For the text-containing cell, return its midpoint in [x, y] coordinate format. 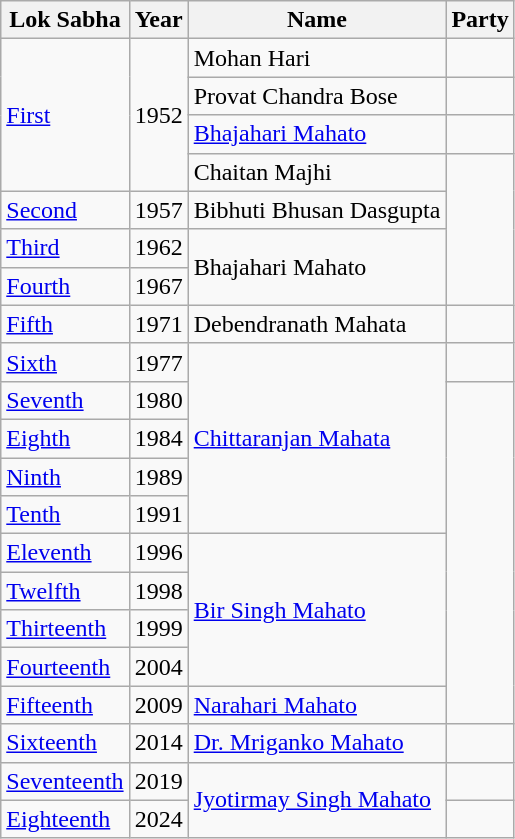
1991 [158, 515]
Eleventh [65, 553]
Name [317, 20]
Chittaranjan Mahata [317, 438]
Ninth [65, 477]
Third [65, 248]
1999 [158, 629]
2004 [158, 667]
1984 [158, 438]
Twelfth [65, 591]
Party [480, 20]
2019 [158, 781]
1989 [158, 477]
Seventh [65, 400]
1977 [158, 362]
Sixth [65, 362]
Tenth [65, 515]
Seventeenth [65, 781]
Fifteenth [65, 705]
Fourth [65, 286]
Lok Sabha [65, 20]
Provat Chandra Bose [317, 96]
Bibhuti Bhusan Dasgupta [317, 210]
Fifth [65, 324]
Chaitan Majhi [317, 172]
1952 [158, 115]
2024 [158, 819]
Thirteenth [65, 629]
1998 [158, 591]
Mohan Hari [317, 58]
1996 [158, 553]
1962 [158, 248]
2009 [158, 705]
1980 [158, 400]
Sixteenth [65, 743]
1971 [158, 324]
Second [65, 210]
First [65, 115]
Eighteenth [65, 819]
Narahari Mahato [317, 705]
Dr. Mriganko Mahato [317, 743]
2014 [158, 743]
Year [158, 20]
Debendranath Mahata [317, 324]
Eighth [65, 438]
1957 [158, 210]
Bir Singh Mahato [317, 610]
1967 [158, 286]
Jyotirmay Singh Mahato [317, 800]
Fourteenth [65, 667]
